From the cell containing the given text, extract its center point as (x, y) coordinate. 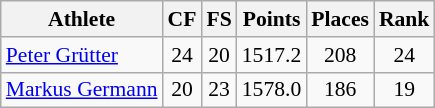
Athlete (82, 19)
208 (340, 55)
186 (340, 90)
19 (404, 90)
Rank (404, 19)
Points (272, 19)
FS (218, 19)
1517.2 (272, 55)
1578.0 (272, 90)
CF (182, 19)
Peter Grütter (82, 55)
Places (340, 19)
23 (218, 90)
Markus Germann (82, 90)
